Scan for the cell matching the given text and deliver its (X, Y) coordinate at center. 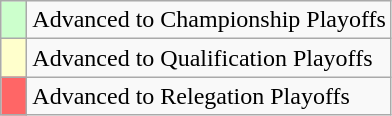
Advanced to Relegation Playoffs (210, 96)
Advanced to Championship Playoffs (210, 20)
Advanced to Qualification Playoffs (210, 58)
